Return (x, y) of the center of cell containing provided text 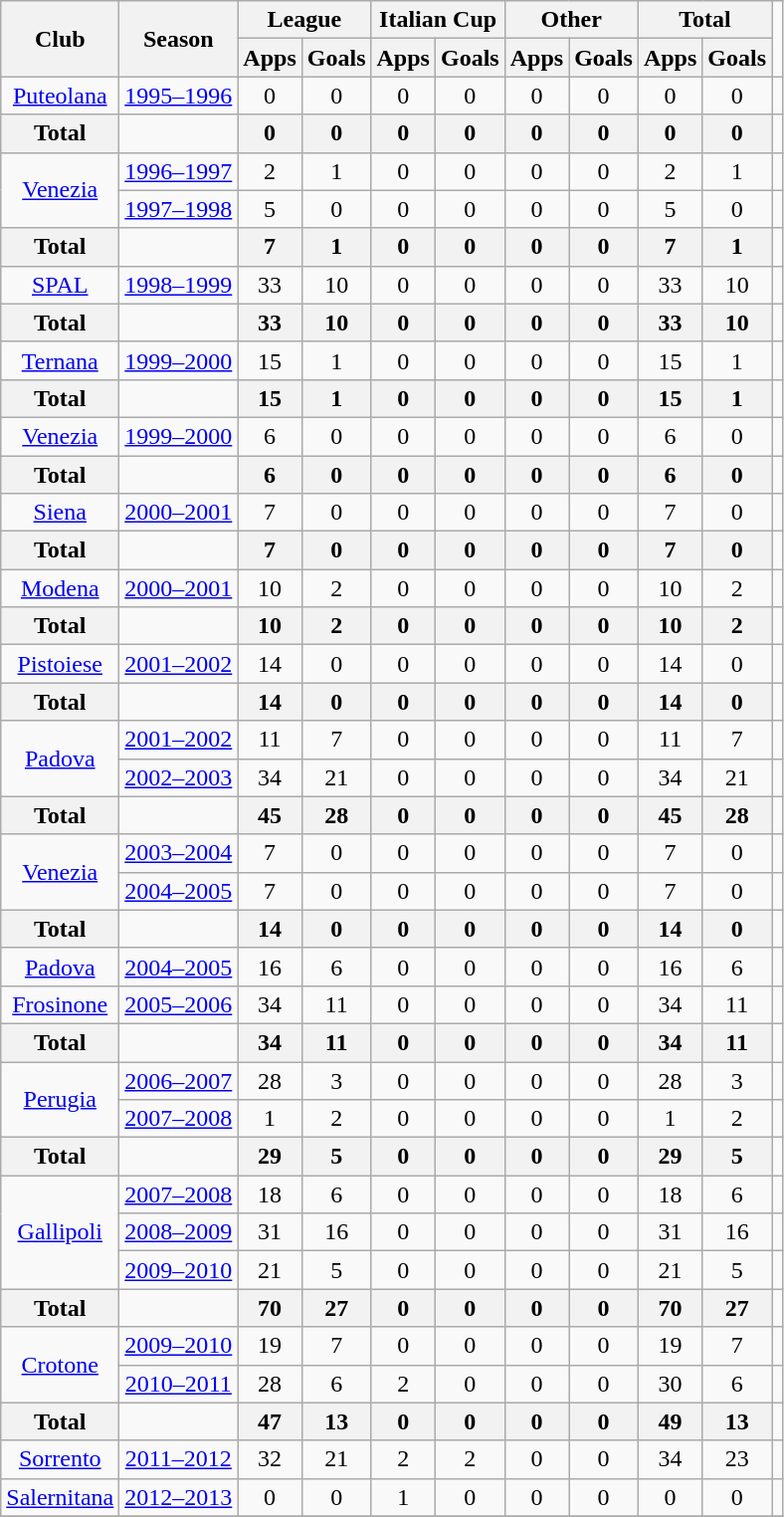
Club (60, 39)
SPAL (60, 285)
1995–1996 (179, 96)
Perugia (60, 1099)
Siena (60, 513)
Italian Cup (438, 20)
Season (179, 39)
Modena (60, 588)
Puteolana (60, 96)
2011–2012 (179, 1459)
1997–1998 (179, 209)
23 (737, 1459)
47 (270, 1421)
Salernitana (60, 1497)
Frosinone (60, 1004)
2006–2007 (179, 1080)
1996–1997 (179, 171)
2003–2004 (179, 853)
2005–2006 (179, 1004)
1998–1999 (179, 285)
Pistoiese (60, 664)
2008–2009 (179, 1232)
Gallipoli (60, 1232)
League (304, 20)
2010–2011 (179, 1384)
Sorrento (60, 1459)
30 (670, 1384)
Crotone (60, 1365)
32 (270, 1459)
2012–2013 (179, 1497)
Ternana (60, 360)
2002–2003 (179, 777)
Other (571, 20)
49 (670, 1421)
